Return the [X, Y] coordinate for the center point of the cell that contains the specified text.  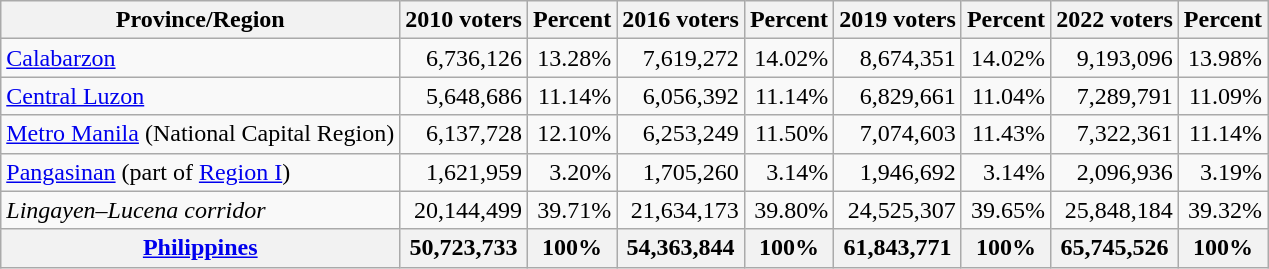
1,705,260 [681, 172]
Lingayen–Lucena corridor [200, 210]
2010 voters [464, 20]
13.28% [572, 58]
Calabarzon [200, 58]
25,848,184 [1115, 210]
8,674,351 [898, 58]
3.20% [572, 172]
7,289,791 [1115, 96]
11.43% [1006, 134]
39.71% [572, 210]
5,648,686 [464, 96]
65,745,526 [1115, 248]
7,619,272 [681, 58]
54,363,844 [681, 248]
20,144,499 [464, 210]
6,736,126 [464, 58]
12.10% [572, 134]
13.98% [1222, 58]
11.04% [1006, 96]
11.50% [788, 134]
6,056,392 [681, 96]
39.80% [788, 210]
2,096,936 [1115, 172]
39.65% [1006, 210]
3.19% [1222, 172]
Province/Region [200, 20]
2019 voters [898, 20]
50,723,733 [464, 248]
39.32% [1222, 210]
21,634,173 [681, 210]
61,843,771 [898, 248]
24,525,307 [898, 210]
Metro Manila (National Capital Region) [200, 134]
1,946,692 [898, 172]
Pangasinan (part of Region I) [200, 172]
9,193,096 [1115, 58]
Philippines [200, 248]
6,137,728 [464, 134]
1,621,959 [464, 172]
Central Luzon [200, 96]
11.09% [1222, 96]
7,322,361 [1115, 134]
6,253,249 [681, 134]
6,829,661 [898, 96]
7,074,603 [898, 134]
2016 voters [681, 20]
2022 voters [1115, 20]
